From the cell containing the given text, extract its center point as [x, y] coordinate. 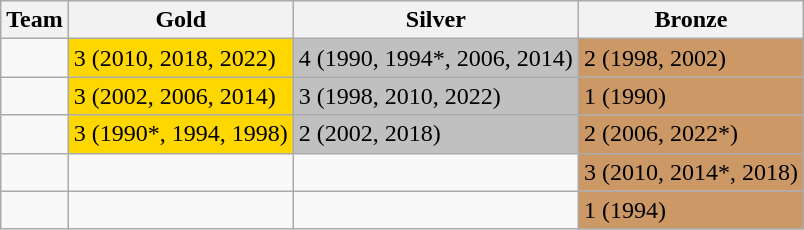
3 (2010, 2014*, 2018) [690, 172]
2 (1998, 2002) [690, 58]
Bronze [690, 20]
2 (2002, 2018) [436, 134]
3 (2010, 2018, 2022) [180, 58]
1 (1990) [690, 96]
Gold [180, 20]
4 (1990, 1994*, 2006, 2014) [436, 58]
1 (1994) [690, 210]
3 (1990*, 1994, 1998) [180, 134]
2 (2006, 2022*) [690, 134]
3 (1998, 2010, 2022) [436, 96]
Silver [436, 20]
3 (2002, 2006, 2014) [180, 96]
Team [35, 20]
